Output the (x, y) coordinate of the center of the cell containing the given text.  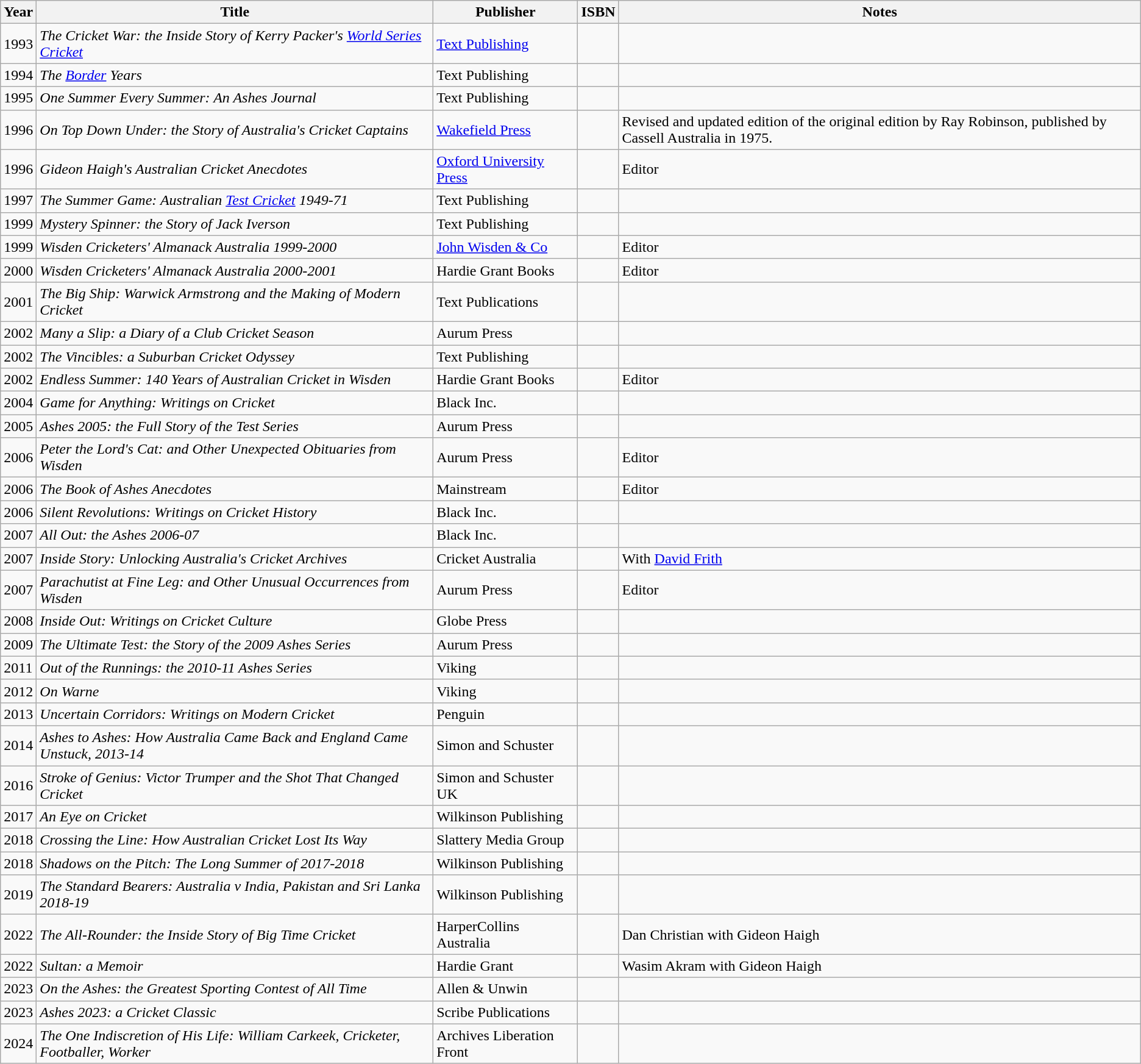
1993 (18, 44)
Text Publications (506, 301)
Crossing the Line: How Australian Cricket Lost Its Way (235, 840)
Many a Slip: a Diary of a Club Cricket Season (235, 333)
2016 (18, 785)
The One Indiscretion of His Life: William Carkeek, Cricketer, Footballer, Worker (235, 1044)
Silent Revolutions: Writings on Cricket History (235, 512)
Parachutist at Fine Leg: and Other Unusual Occurrences from Wisden (235, 590)
The Book of Ashes Anecdotes (235, 489)
Mainstream (506, 489)
Endless Summer: 140 Years of Australian Cricket in Wisden (235, 380)
Globe Press (506, 621)
Publisher (506, 12)
John Wisden & Co (506, 247)
2009 (18, 644)
2014 (18, 745)
HarperCollins Australia (506, 934)
2011 (18, 668)
2024 (18, 1044)
Notes (880, 12)
On Top Down Under: the Story of Australia's Cricket Captains (235, 129)
Inside Out: Writings on Cricket Culture (235, 621)
Ashes to Ashes: How Australia Came Back and England Came Unstuck, 2013-14 (235, 745)
Out of the Runnings: the 2010-11 Ashes Series (235, 668)
The Big Ship: Warwick Armstrong and the Making of Modern Cricket (235, 301)
An Eye on Cricket (235, 817)
2008 (18, 621)
Wisden Cricketers' Almanack Australia 2000-2001 (235, 270)
Allen & Unwin (506, 989)
On the Ashes: the Greatest Sporting Contest of All Time (235, 989)
Revised and updated edition of the original edition by Ray Robinson, published by Cassell Australia in 1975. (880, 129)
Year (18, 12)
With David Frith (880, 559)
2005 (18, 426)
2001 (18, 301)
2000 (18, 270)
Uncertain Corridors: Writings on Modern Cricket (235, 714)
The Ultimate Test: the Story of the 2009 Ashes Series (235, 644)
Game for Anything: Writings on Cricket (235, 403)
Mystery Spinner: the Story of Jack Iverson (235, 224)
Wasim Akram with Gideon Haigh (880, 966)
1997 (18, 201)
The Summer Game: Australian Test Cricket 1949-71 (235, 201)
Sultan: a Memoir (235, 966)
Archives Liberation Front (506, 1044)
Gideon Haigh's Australian Cricket Anecdotes (235, 170)
Wisden Cricketers' Almanack Australia 1999-2000 (235, 247)
2019 (18, 895)
All Out: the Ashes 2006-07 (235, 535)
1995 (18, 98)
1994 (18, 75)
The Cricket War: the Inside Story of Kerry Packer's World Series Cricket (235, 44)
ISBN (599, 12)
2004 (18, 403)
Cricket Australia (506, 559)
Shadows on the Pitch: The Long Summer of 2017-2018 (235, 863)
Wakefield Press (506, 129)
Oxford University Press (506, 170)
The All-Rounder: the Inside Story of Big Time Cricket (235, 934)
Peter the Lord's Cat: and Other Unexpected Obituaries from Wisden (235, 457)
Simon and Schuster (506, 745)
The Standard Bearers: Australia v India, Pakistan and Sri Lanka 2018-19 (235, 895)
Inside Story: Unlocking Australia's Cricket Archives (235, 559)
Dan Christian with Gideon Haigh (880, 934)
On Warne (235, 691)
2012 (18, 691)
The Border Years (235, 75)
Hardie Grant (506, 966)
Slattery Media Group (506, 840)
Title (235, 12)
Ashes 2023: a Cricket Classic (235, 1012)
Penguin (506, 714)
Scribe Publications (506, 1012)
Simon and Schuster UK (506, 785)
2013 (18, 714)
One Summer Every Summer: An Ashes Journal (235, 98)
2017 (18, 817)
Stroke of Genius: Victor Trumper and the Shot That Changed Cricket (235, 785)
Ashes 2005: the Full Story of the Test Series (235, 426)
The Vincibles: a Suburban Cricket Odyssey (235, 357)
